Pinpoint the cell where the given text exists, returning its (X, Y) midpoint coordinate. 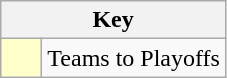
Key (114, 20)
Teams to Playoffs (134, 58)
